Capture the cell that displays the provided text and extract its [X, Y] central coordinate. 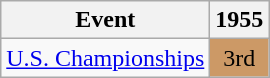
1955 [240, 20]
Event [106, 20]
U.S. Championships [106, 58]
3rd [240, 58]
